Output the [X, Y] coordinate of the center of the cell containing the given text.  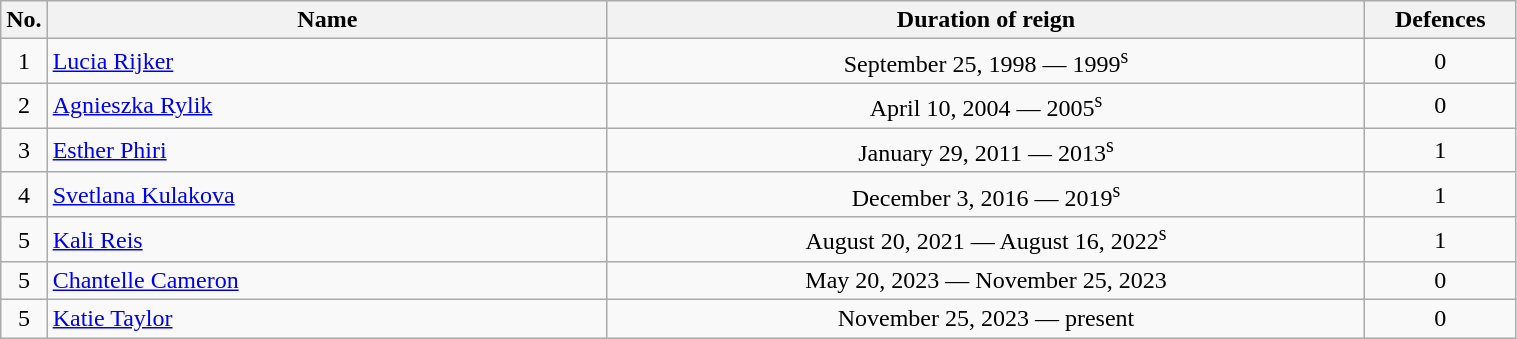
Katie Taylor [327, 319]
Name [327, 20]
Svetlana Kulakova [327, 194]
April 10, 2004 — 2005s [986, 106]
Chantelle Cameron [327, 281]
3 [24, 150]
Kali Reis [327, 240]
Esther Phiri [327, 150]
August 20, 2021 — August 16, 2022s [986, 240]
December 3, 2016 — 2019s [986, 194]
No. [24, 20]
Duration of reign [986, 20]
Lucia Rijker [327, 62]
May 20, 2023 — November 25, 2023 [986, 281]
Defences [1441, 20]
January 29, 2011 — 2013s [986, 150]
2 [24, 106]
4 [24, 194]
September 25, 1998 — 1999s [986, 62]
Agnieszka Rylik [327, 106]
November 25, 2023 — present [986, 319]
